Determine the (x, y) coordinate at the center of the cell enclosing the given text.  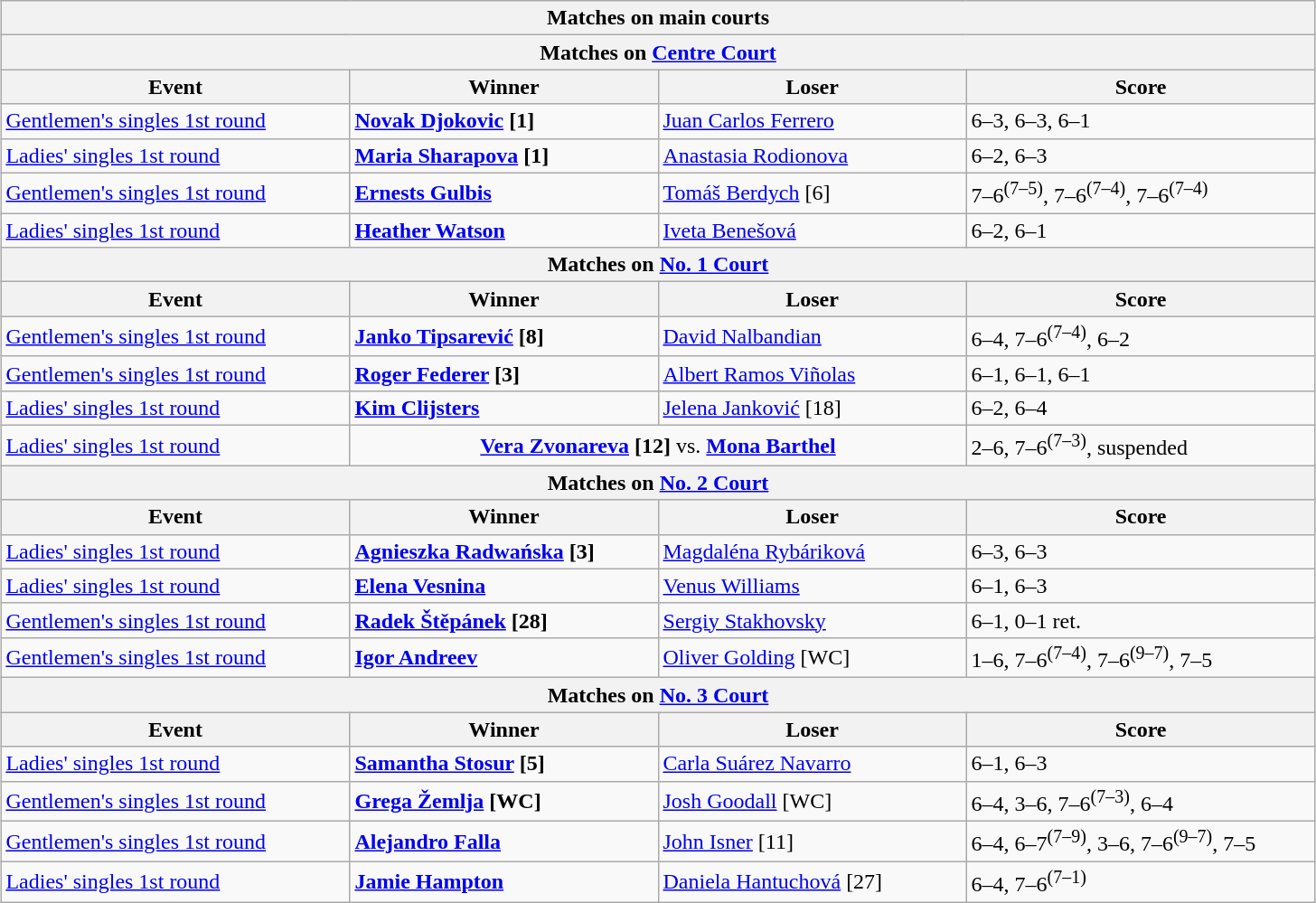
Matches on No. 3 Court (658, 695)
Tomáš Berdych [6] (812, 193)
Jelena Janković [18] (812, 408)
Venus Williams (812, 586)
Josh Goodall [WC] (812, 801)
1–6, 7–6(7–4), 7–6(9–7), 7–5 (1141, 658)
David Nalbandian (812, 336)
Maria Sharapova [1] (504, 155)
Samantha Stosur [5] (504, 764)
Kim Clijsters (504, 408)
6–2, 6–4 (1141, 408)
Roger Federer [3] (504, 373)
Magdaléna Rybáriková (812, 551)
6–4, 7–6(7–1) (1141, 882)
6–2, 6–1 (1141, 230)
2–6, 7–6(7–3), suspended (1141, 445)
Sergiy Stakhovsky (812, 620)
Vera Zvonareva [12] vs. Mona Barthel (658, 445)
Iveta Benešová (812, 230)
Grega Žemlja [WC] (504, 801)
Carla Suárez Navarro (812, 764)
6–2, 6–3 (1141, 155)
Albert Ramos Viñolas (812, 373)
Juan Carlos Ferrero (812, 121)
7–6(7–5), 7–6(7–4), 7–6(7–4) (1141, 193)
Jamie Hampton (504, 882)
Ernests Gulbis (504, 193)
Matches on No. 1 Court (658, 265)
Oliver Golding [WC] (812, 658)
Janko Tipsarević [8] (504, 336)
Igor Andreev (504, 658)
Anastasia Rodionova (812, 155)
6–3, 6–3 (1141, 551)
Agnieszka Radwańska [3] (504, 551)
Novak Djokovic [1] (504, 121)
Matches on main courts (658, 18)
Elena Vesnina (504, 586)
6–4, 7–6(7–4), 6–2 (1141, 336)
6–1, 6–1, 6–1 (1141, 373)
Alejandro Falla (504, 842)
6–4, 3–6, 7–6(7–3), 6–4 (1141, 801)
6–1, 0–1 ret. (1141, 620)
Heather Watson (504, 230)
Matches on No. 2 Court (658, 483)
Matches on Centre Court (658, 52)
Radek Štěpánek [28] (504, 620)
6–4, 6–7(7–9), 3–6, 7–6(9–7), 7–5 (1141, 842)
John Isner [11] (812, 842)
6–3, 6–3, 6–1 (1141, 121)
Daniela Hantuchová [27] (812, 882)
